Output the [X, Y] coordinate of the center of the cell containing the given text.  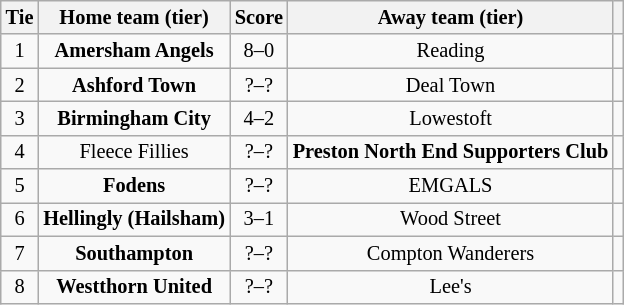
Home team (tier) [134, 17]
Lowestoft [450, 118]
4–2 [259, 118]
5 [20, 186]
3–1 [259, 219]
Birmingham City [134, 118]
Compton Wanderers [450, 253]
6 [20, 219]
4 [20, 152]
8–0 [259, 51]
Tie [20, 17]
Ashford Town [134, 85]
8 [20, 287]
Westthorn United [134, 287]
Deal Town [450, 85]
Southampton [134, 253]
7 [20, 253]
Away team (tier) [450, 17]
Preston North End Supporters Club [450, 152]
EMGALS [450, 186]
Reading [450, 51]
Score [259, 17]
Wood Street [450, 219]
Amersham Angels [134, 51]
3 [20, 118]
2 [20, 85]
Fleece Fillies [134, 152]
Hellingly (Hailsham) [134, 219]
Fodens [134, 186]
1 [20, 51]
Lee's [450, 287]
